Output the (x, y) coordinate of the center of the cell containing the given text.  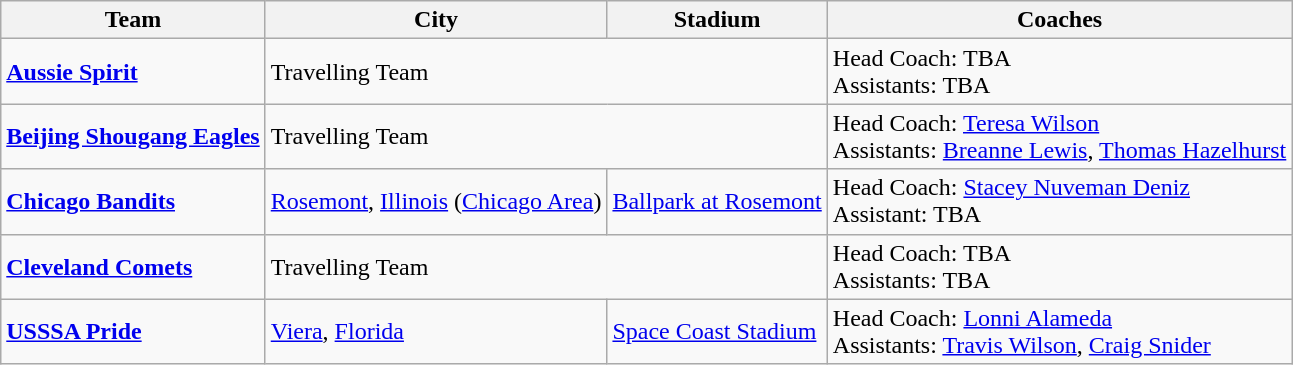
Aussie Spirit (133, 72)
Coaches (1060, 20)
City (436, 20)
Head Coach: Lonni Alameda Assistants: Travis Wilson, Craig Snider (1060, 332)
Head Coach: Teresa Wilson Assistants: Breanne Lewis, Thomas Hazelhurst (1060, 136)
Ballpark at Rosemont (717, 202)
Team (133, 20)
Rosemont, Illinois (Chicago Area) (436, 202)
Beijing Shougang Eagles (133, 136)
Chicago Bandits (133, 202)
Stadium (717, 20)
Cleveland Comets (133, 266)
Space Coast Stadium (717, 332)
Viera, Florida (436, 332)
Head Coach: Stacey Nuveman Deniz Assistant: TBA (1060, 202)
USSSA Pride (133, 332)
